Determine the (X, Y) coordinate at the center of the cell enclosing the given text.  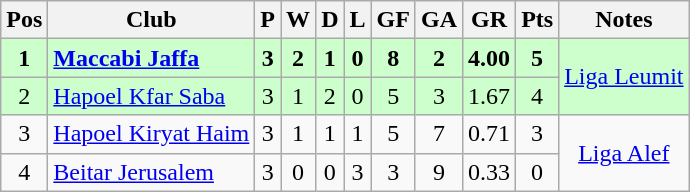
GF (393, 20)
Hapoel Kiryat Haim (152, 134)
Liga Leumit (624, 77)
L (358, 20)
Pos (24, 20)
0.71 (490, 134)
Maccabi Jaffa (152, 58)
Notes (624, 20)
D (330, 20)
Liga Alef (624, 153)
GR (490, 20)
7 (438, 134)
0.33 (490, 172)
8 (393, 58)
P (268, 20)
Pts (538, 20)
Hapoel Kfar Saba (152, 96)
Beitar Jerusalem (152, 172)
1.67 (490, 96)
GA (438, 20)
W (298, 20)
4.00 (490, 58)
Club (152, 20)
9 (438, 172)
